Pinpoint the cell where the given text exists, returning its (x, y) midpoint coordinate. 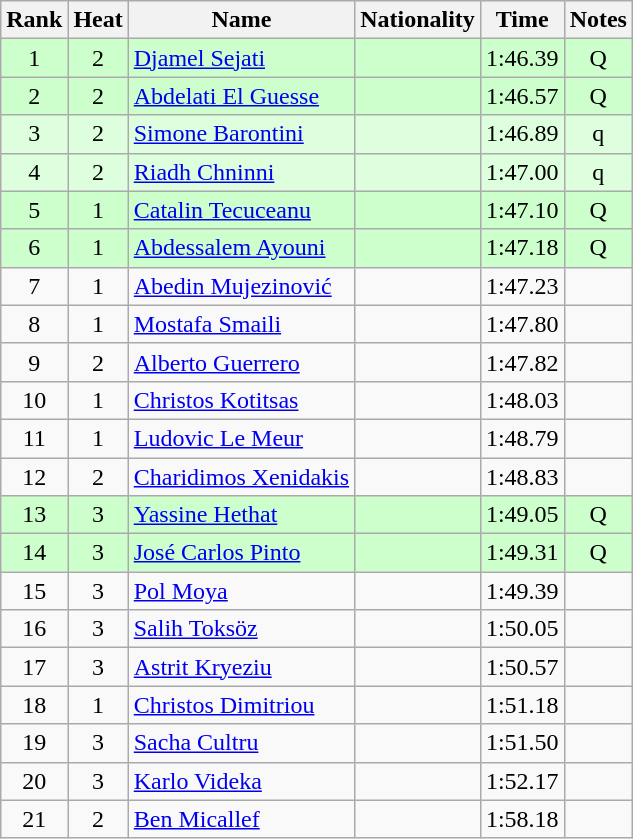
19 (34, 743)
Salih Toksöz (241, 629)
5 (34, 210)
1:48.03 (522, 400)
Name (241, 20)
1:51.50 (522, 743)
Abdelati El Guesse (241, 96)
9 (34, 362)
16 (34, 629)
Ben Micallef (241, 819)
8 (34, 324)
14 (34, 553)
1:52.17 (522, 781)
1:50.57 (522, 667)
Abedin Mujezinović (241, 286)
1:49.31 (522, 553)
Notes (598, 20)
Heat (98, 20)
Djamel Sejati (241, 58)
Simone Barontini (241, 134)
Nationality (418, 20)
1:49.39 (522, 591)
Charidimos Xenidakis (241, 477)
Astrit Kryeziu (241, 667)
Yassine Hethat (241, 515)
4 (34, 172)
17 (34, 667)
1:46.39 (522, 58)
1:48.83 (522, 477)
Pol Moya (241, 591)
1:48.79 (522, 438)
7 (34, 286)
Christos Dimitriou (241, 705)
Christos Kotitsas (241, 400)
José Carlos Pinto (241, 553)
Mostafa Smaili (241, 324)
1:47.18 (522, 248)
Riadh Chninni (241, 172)
Time (522, 20)
15 (34, 591)
11 (34, 438)
Ludovic Le Meur (241, 438)
18 (34, 705)
Sacha Cultru (241, 743)
1:47.80 (522, 324)
1:47.10 (522, 210)
1:46.57 (522, 96)
1:50.05 (522, 629)
Karlo Videka (241, 781)
1:46.89 (522, 134)
1:51.18 (522, 705)
12 (34, 477)
1:58.18 (522, 819)
13 (34, 515)
Alberto Guerrero (241, 362)
6 (34, 248)
1:47.00 (522, 172)
20 (34, 781)
1:47.23 (522, 286)
1:49.05 (522, 515)
10 (34, 400)
Abdessalem Ayouni (241, 248)
1:47.82 (522, 362)
Catalin Tecuceanu (241, 210)
21 (34, 819)
Rank (34, 20)
